Return the [X, Y] coordinate for the center point of the cell that contains the specified text.  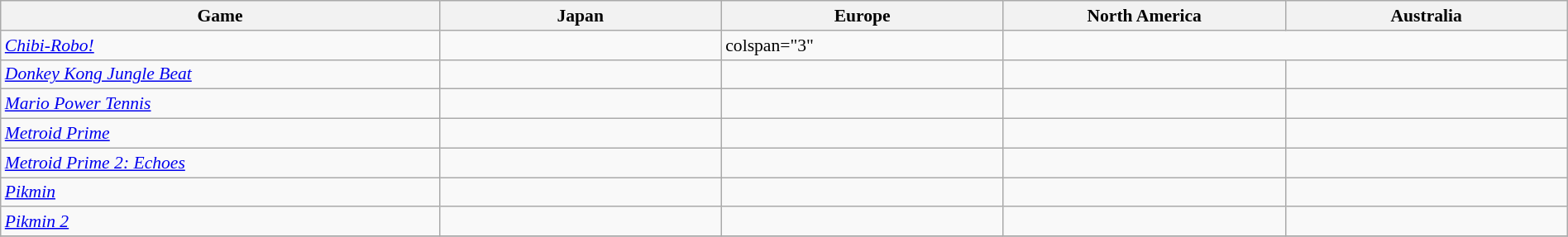
colspan="3" [862, 45]
Donkey Kong Jungle Beat [220, 74]
Game [220, 16]
Chibi-Robo! [220, 45]
Australia [1426, 16]
Pikmin [220, 192]
Japan [581, 16]
Pikmin 2 [220, 222]
Mario Power Tennis [220, 104]
Metroid Prime 2: Echoes [220, 163]
Metroid Prime [220, 134]
North America [1145, 16]
Europe [862, 16]
